Output the (X, Y) coordinate of the center of the cell containing the given text.  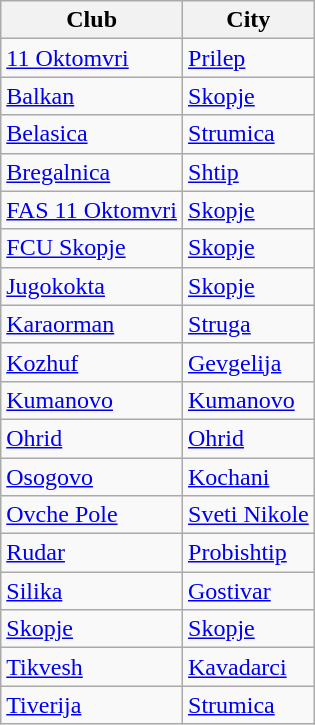
FAS 11 Oktomvri (92, 210)
Rudar (92, 553)
11 Oktomvri (92, 58)
Belasica (92, 134)
Silika (92, 591)
Shtip (249, 172)
Jugokokta (92, 286)
Karaorman (92, 324)
Tikvesh (92, 667)
Osogovo (92, 477)
Kochani (249, 477)
City (249, 20)
Bregalnica (92, 172)
FCU Skopje (92, 248)
Prilep (249, 58)
Struga (249, 324)
Gevgelija (249, 362)
Ovche Pole (92, 515)
Club (92, 20)
Tiverija (92, 705)
Balkan (92, 96)
Probishtip (249, 553)
Gostivar (249, 591)
Kozhuf (92, 362)
Sveti Nikole (249, 515)
Kavadarci (249, 667)
